Pinpoint the cell where the given text exists, returning its (x, y) midpoint coordinate. 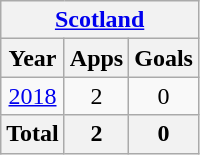
Apps (96, 58)
Total (33, 134)
Year (33, 58)
Scotland (100, 20)
2018 (33, 96)
Goals (164, 58)
